Detect which cell encompasses the target text, then output its (X, Y) center coordinate. 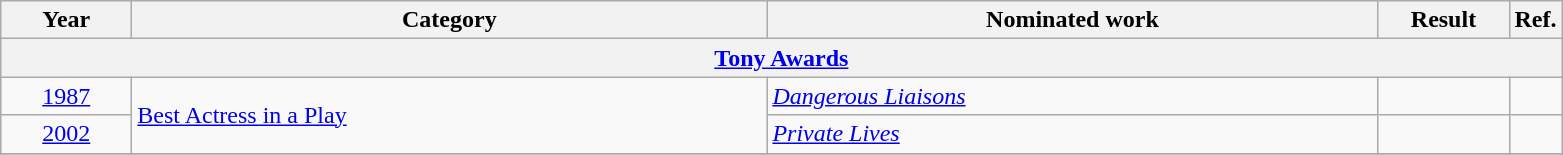
Year (66, 20)
Ref. (1536, 20)
Result (1444, 20)
1987 (66, 96)
Private Lives (1072, 134)
Category (450, 20)
Tony Awards (782, 58)
Dangerous Liaisons (1072, 96)
Best Actress in a Play (450, 115)
2002 (66, 134)
Nominated work (1072, 20)
